Determine the (X, Y) coordinate at the center of the cell enclosing the given text.  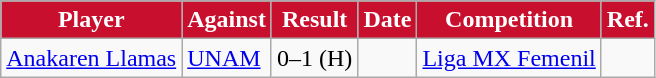
UNAM (227, 58)
Anakaren Llamas (92, 58)
0–1 (H) (314, 58)
Result (314, 20)
Player (92, 20)
Competition (509, 20)
Against (227, 20)
Ref. (628, 20)
Date (388, 20)
Liga MX Femenil (509, 58)
